Locate the cell with the specified text and output its (X, Y) center coordinate. 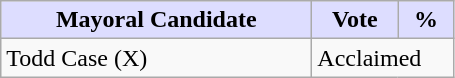
Mayoral Candidate (156, 20)
Todd Case (X) (156, 58)
Acclaimed (383, 58)
Vote (355, 20)
% (426, 20)
